Determine the (X, Y) coordinate at the center of the cell enclosing the given text.  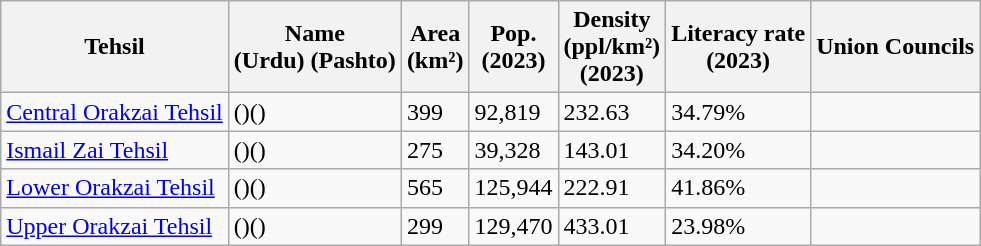
399 (435, 112)
222.91 (612, 188)
39,328 (514, 150)
Tehsil (115, 47)
232.63 (612, 112)
34.20% (738, 150)
Central Orakzai Tehsil (115, 112)
125,944 (514, 188)
Density(ppl/km²)(2023) (612, 47)
Upper Orakzai Tehsil (115, 226)
92,819 (514, 112)
34.79% (738, 112)
41.86% (738, 188)
Union Councils (896, 47)
23.98% (738, 226)
Ismail Zai Tehsil (115, 150)
129,470 (514, 226)
Lower Orakzai Tehsil (115, 188)
275 (435, 150)
Name(Urdu) (Pashto) (314, 47)
Area(km²) (435, 47)
433.01 (612, 226)
565 (435, 188)
299 (435, 226)
Pop.(2023) (514, 47)
143.01 (612, 150)
Literacy rate(2023) (738, 47)
